Pinpoint the cell where the given text exists, returning its [x, y] midpoint coordinate. 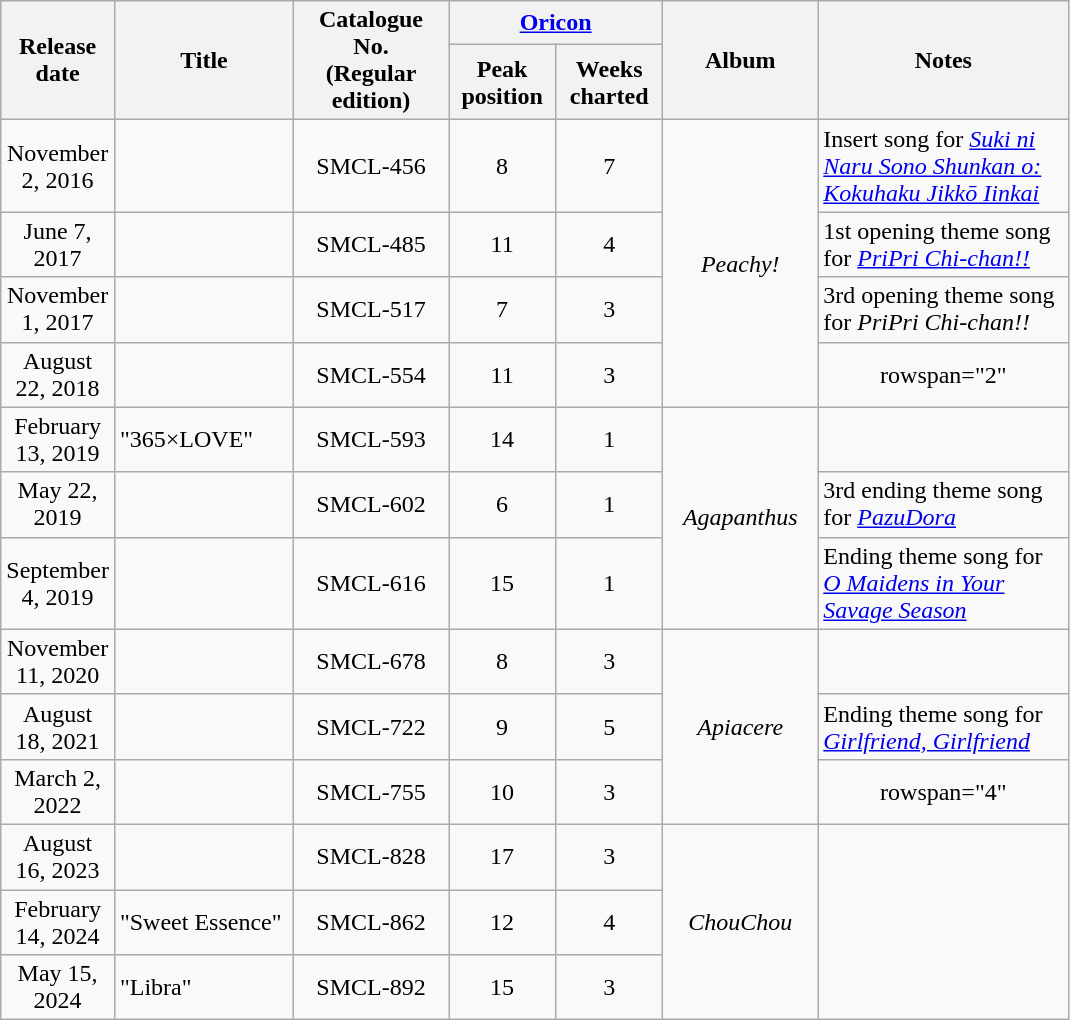
August 22, 2018 [58, 374]
Ending theme song for O Maidens in Your Savage Season [944, 583]
3rd opening theme song for PriPri Chi-chan!! [944, 310]
9 [502, 726]
February 13, 2019 [58, 440]
rowspan="4" [944, 792]
"Libra" [204, 988]
SMCL-862 [372, 922]
17 [502, 856]
SMCL-517 [372, 310]
November 1, 2017 [58, 310]
February 14, 2024 [58, 922]
August 16, 2023 [58, 856]
14 [502, 440]
SMCL-593 [372, 440]
Release date [58, 60]
SMCL-678 [372, 662]
Weekscharted [610, 82]
SMCL-722 [372, 726]
November 11, 2020 [58, 662]
Ending theme song for Girlfriend, Girlfriend [944, 726]
"Sweet Essence" [204, 922]
Title [204, 60]
May 15, 2024 [58, 988]
June 7, 2017 [58, 244]
SMCL-616 [372, 583]
Album [740, 60]
August 18, 2021 [58, 726]
SMCL-828 [372, 856]
5 [610, 726]
SMCL-485 [372, 244]
6 [502, 504]
rowspan="2" [944, 374]
SMCL-554 [372, 374]
September 4, 2019 [58, 583]
Oricon [556, 23]
"365×LOVE" [204, 440]
Peachy! [740, 264]
Notes [944, 60]
Apiacere [740, 726]
12 [502, 922]
SMCL-755 [372, 792]
March 2, 2022 [58, 792]
SMCL-456 [372, 166]
3rd ending theme song for PazuDora [944, 504]
Agapanthus [740, 518]
May 22, 2019 [58, 504]
SMCL-892 [372, 988]
Peakposition [502, 82]
10 [502, 792]
Insert song for Suki ni Naru Sono Shunkan o: Kokuhaku Jikkō Iinkai [944, 166]
Catalogue No.(Regular edition) [372, 60]
ChouChou [740, 922]
1st opening theme song for PriPri Chi-chan!! [944, 244]
SMCL-602 [372, 504]
November 2, 2016 [58, 166]
